Provide the [X, Y] coordinate of the cell's center where the given text is located.  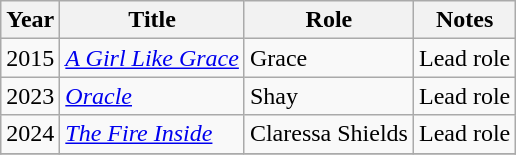
The Fire Inside [152, 134]
Claressa Shields [328, 134]
Oracle [152, 96]
Year [30, 20]
Title [152, 20]
2015 [30, 58]
Grace [328, 58]
2023 [30, 96]
Role [328, 20]
A Girl Like Grace [152, 58]
Notes [464, 20]
Shay [328, 96]
2024 [30, 134]
